From the cell containing the given text, extract its center point as [x, y] coordinate. 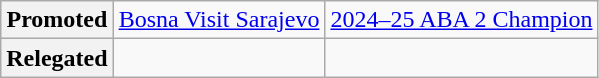
Promoted [57, 20]
Bosna Visit Sarajevo [219, 20]
Relegated [57, 58]
2024–25 ABA 2 Champion [462, 20]
